From the cell containing the given text, extract its center point as (X, Y) coordinate. 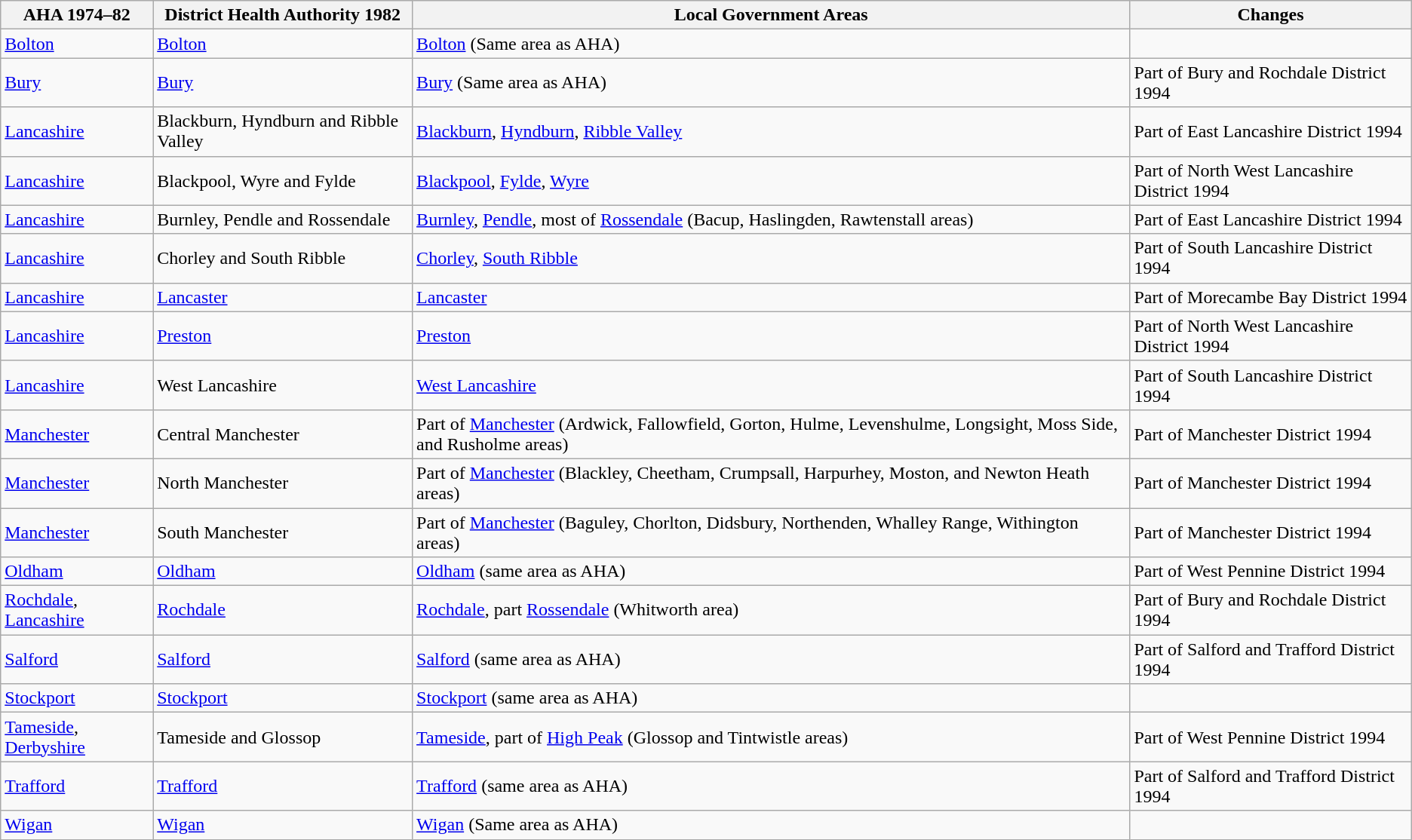
Part of Manchester (Ardwick, Fallowfield, Gorton, Hulme, Levenshulme, Longsight, Moss Side, and Rusholme areas) (771, 434)
Trafford (same area as AHA) (771, 786)
Bolton (Same area as AHA) (771, 44)
Burnley, Pendle, most of Rossendale (Bacup, Haslingden, Rawtenstall areas) (771, 219)
Part of Manchester (Blackley, Cheetham, Crumpsall, Harpurhey, Moston, and Newton Heath areas) (771, 483)
Chorley, South Ribble (771, 258)
Tameside, part of High Peak (Glossop and Tintwistle areas) (771, 737)
North Manchester (283, 483)
Local Government Areas (771, 15)
Changes (1270, 15)
Tameside, Derbyshire (77, 737)
District Health Authority 1982 (283, 15)
Bury (Same area as AHA) (771, 83)
Blackburn, Hyndburn and Ribble Valley (283, 131)
Part of Morecambe Bay District 1994 (1270, 297)
Central Manchester (283, 434)
Blackpool, Wyre and Fylde (283, 181)
Chorley and South Ribble (283, 258)
Rochdale, Lancashire (77, 611)
Burnley, Pendle and Rossendale (283, 219)
Blackburn, Hyndburn, Ribble Valley (771, 131)
Wigan (Same area as AHA) (771, 825)
Rochdale (283, 611)
Stockport (same area as AHA) (771, 698)
Part of Manchester (Baguley, Chorlton, Didsbury, Northenden, Whalley Range, Withington areas) (771, 532)
Salford (same area as AHA) (771, 659)
Oldham (same area as AHA) (771, 572)
AHA 1974–82 (77, 15)
Tameside and Glossop (283, 737)
Blackpool, Fylde, Wyre (771, 181)
South Manchester (283, 532)
Rochdale, part Rossendale (Whitworth area) (771, 611)
